From the cell containing the given text, extract its center point as (x, y) coordinate. 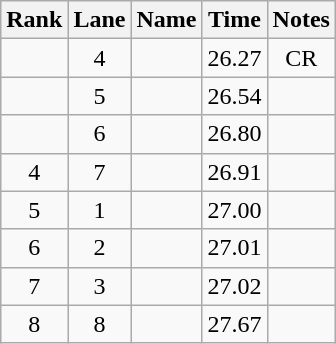
Notes (301, 20)
27.01 (234, 248)
Time (234, 20)
3 (100, 286)
1 (100, 210)
CR (301, 58)
26.80 (234, 134)
Name (166, 20)
26.27 (234, 58)
26.54 (234, 96)
2 (100, 248)
26.91 (234, 172)
Lane (100, 20)
27.00 (234, 210)
Rank (34, 20)
27.67 (234, 324)
27.02 (234, 286)
